From the cell containing the given text, extract its center point as (X, Y) coordinate. 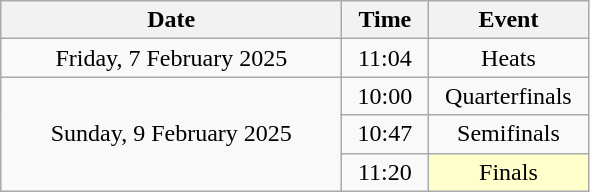
10:00 (385, 96)
Friday, 7 February 2025 (172, 58)
Date (172, 20)
Finals (508, 172)
Event (508, 20)
10:47 (385, 134)
11:04 (385, 58)
11:20 (385, 172)
Heats (508, 58)
Sunday, 9 February 2025 (172, 134)
Time (385, 20)
Quarterfinals (508, 96)
Semifinals (508, 134)
